Scan for the cell matching the given text and deliver its [x, y] coordinate at center. 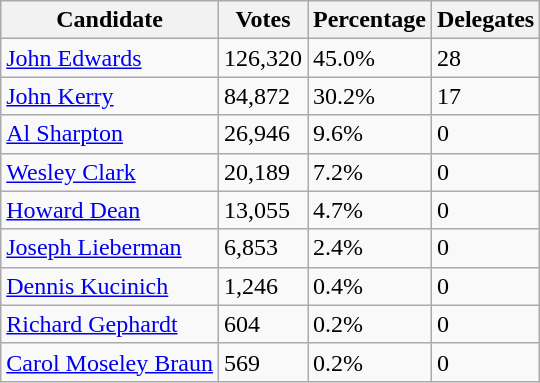
Votes [262, 20]
604 [262, 324]
Percentage [370, 20]
6,853 [262, 248]
Richard Gephardt [110, 324]
Al Sharpton [110, 134]
Candidate [110, 20]
4.7% [370, 210]
1,246 [262, 286]
John Kerry [110, 96]
Howard Dean [110, 210]
30.2% [370, 96]
126,320 [262, 58]
84,872 [262, 96]
13,055 [262, 210]
Wesley Clark [110, 172]
Dennis Kucinich [110, 286]
John Edwards [110, 58]
2.4% [370, 248]
7.2% [370, 172]
Carol Moseley Braun [110, 362]
0.4% [370, 286]
17 [485, 96]
Delegates [485, 20]
45.0% [370, 58]
28 [485, 58]
26,946 [262, 134]
20,189 [262, 172]
9.6% [370, 134]
Joseph Lieberman [110, 248]
569 [262, 362]
